Determine the (X, Y) coordinate at the center of the cell enclosing the given text.  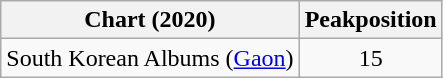
15 (370, 58)
Peakposition (370, 20)
South Korean Albums (Gaon) (150, 58)
Chart (2020) (150, 20)
